Detect which cell encompasses the target text, then output its (X, Y) center coordinate. 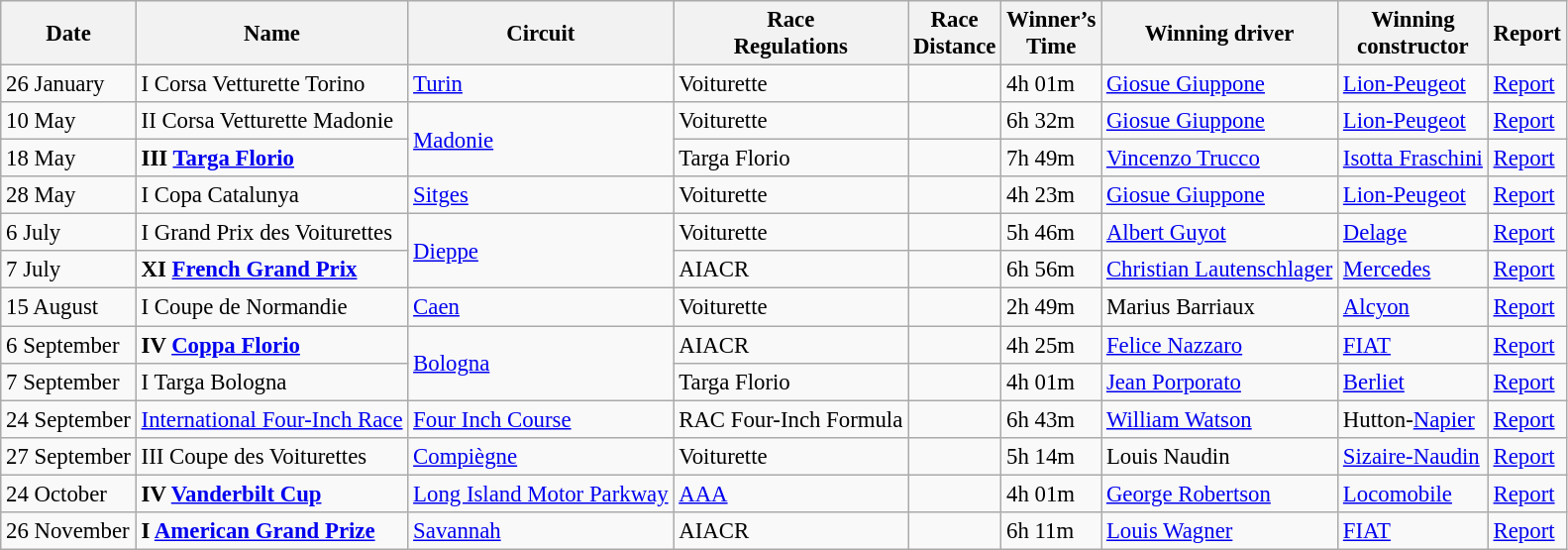
28 May (68, 195)
I American Grand Prize (271, 531)
International Four-Inch Race (271, 419)
Christian Lautenschlager (1220, 271)
Long Island Motor Parkway (541, 494)
10 May (68, 121)
4h 23m (1052, 195)
5h 46m (1052, 233)
III Targa Florio (271, 159)
Alcyon (1413, 307)
Bologna (541, 363)
Four Inch Course (541, 419)
Dieppe (541, 252)
I Corsa Vetturette Torino (271, 84)
26 November (68, 531)
2h 49m (1052, 307)
6h 11m (1052, 531)
Turin (541, 84)
William Watson (1220, 419)
Winningconstructor (1413, 34)
Sizaire-Naudin (1413, 456)
Winner’sTime (1052, 34)
George Robertson (1220, 494)
III Coupe des Voiturettes (271, 456)
I Grand Prix des Voiturettes (271, 233)
Sitges (541, 195)
AAA (790, 494)
Madonie (541, 139)
Jean Porporato (1220, 382)
6h 56m (1052, 271)
6h 43m (1052, 419)
Isotta Fraschini (1413, 159)
II Corsa Vetturette Madonie (271, 121)
24 October (68, 494)
I Coupe de Normandie (271, 307)
6 July (68, 233)
RaceDistance (955, 34)
Locomobile (1413, 494)
IV Vanderbilt Cup (271, 494)
7h 49m (1052, 159)
Berliet (1413, 382)
6h 32m (1052, 121)
Winning driver (1220, 34)
RaceRegulations (790, 34)
Circuit (541, 34)
Compiègne (541, 456)
Marius Barriaux (1220, 307)
IV Coppa Florio (271, 345)
RAC Four-Inch Formula (790, 419)
Mercedes (1413, 271)
I Targa Bologna (271, 382)
7 July (68, 271)
Vincenzo Trucco (1220, 159)
Name (271, 34)
7 September (68, 382)
6 September (68, 345)
Louis Naudin (1220, 456)
15 August (68, 307)
18 May (68, 159)
Delage (1413, 233)
Louis Wagner (1220, 531)
24 September (68, 419)
Caen (541, 307)
26 January (68, 84)
27 September (68, 456)
I Copa Catalunya (271, 195)
Hutton-Napier (1413, 419)
5h 14m (1052, 456)
Albert Guyot (1220, 233)
4h 25m (1052, 345)
Savannah (541, 531)
XI French Grand Prix (271, 271)
Felice Nazzaro (1220, 345)
Date (68, 34)
